Determine the [X, Y] coordinate at the center of the cell enclosing the given text.  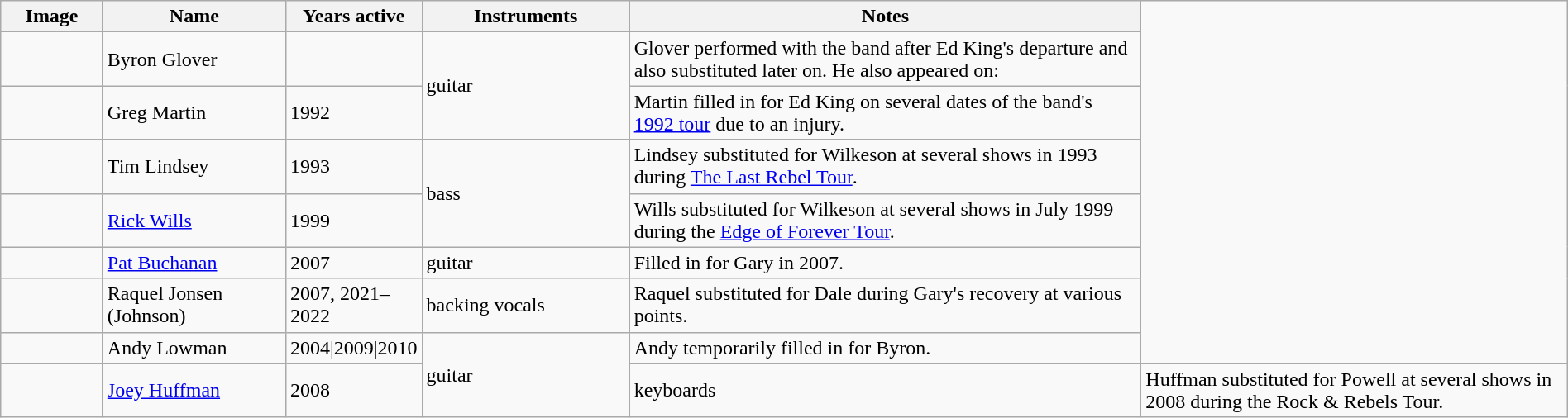
2004|2009|2010 [354, 348]
Notes [885, 17]
Huffman substituted for Powell at several shows in 2008 during the Rock & Rebels Tour. [1355, 390]
2008 [354, 390]
Rick Wills [194, 220]
Years active [354, 17]
Instruments [526, 17]
Raquel Jonsen (Johnson) [194, 306]
Image [52, 17]
Byron Glover [194, 59]
Martin filled in for Ed King on several dates of the band's 1992 tour due to an injury. [885, 112]
2007, 2021–2022 [354, 306]
Raquel substituted for Dale during Gary's recovery at various points. [885, 306]
Pat Buchanan [194, 263]
Andy Lowman [194, 348]
2007 [354, 263]
Tim Lindsey [194, 167]
Greg Martin [194, 112]
backing vocals [526, 306]
bass [526, 193]
Filled in for Gary in 2007. [885, 263]
Joey Huffman [194, 390]
keyboards [885, 390]
1993 [354, 167]
Name [194, 17]
Glover performed with the band after Ed King's departure and also substituted later on. He also appeared on: [885, 59]
Andy temporarily filled in for Byron. [885, 348]
Lindsey substituted for Wilkeson at several shows in 1993 during The Last Rebel Tour. [885, 167]
1999 [354, 220]
Wills substituted for Wilkeson at several shows in July 1999 during the Edge of Forever Tour. [885, 220]
1992 [354, 112]
